Pinpoint the cell where the given text exists, returning its (x, y) midpoint coordinate. 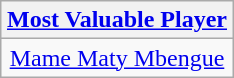
Most Valuable Player (116, 20)
Mame Maty Mbengue (116, 58)
